From the cell containing the given text, extract its center point as [x, y] coordinate. 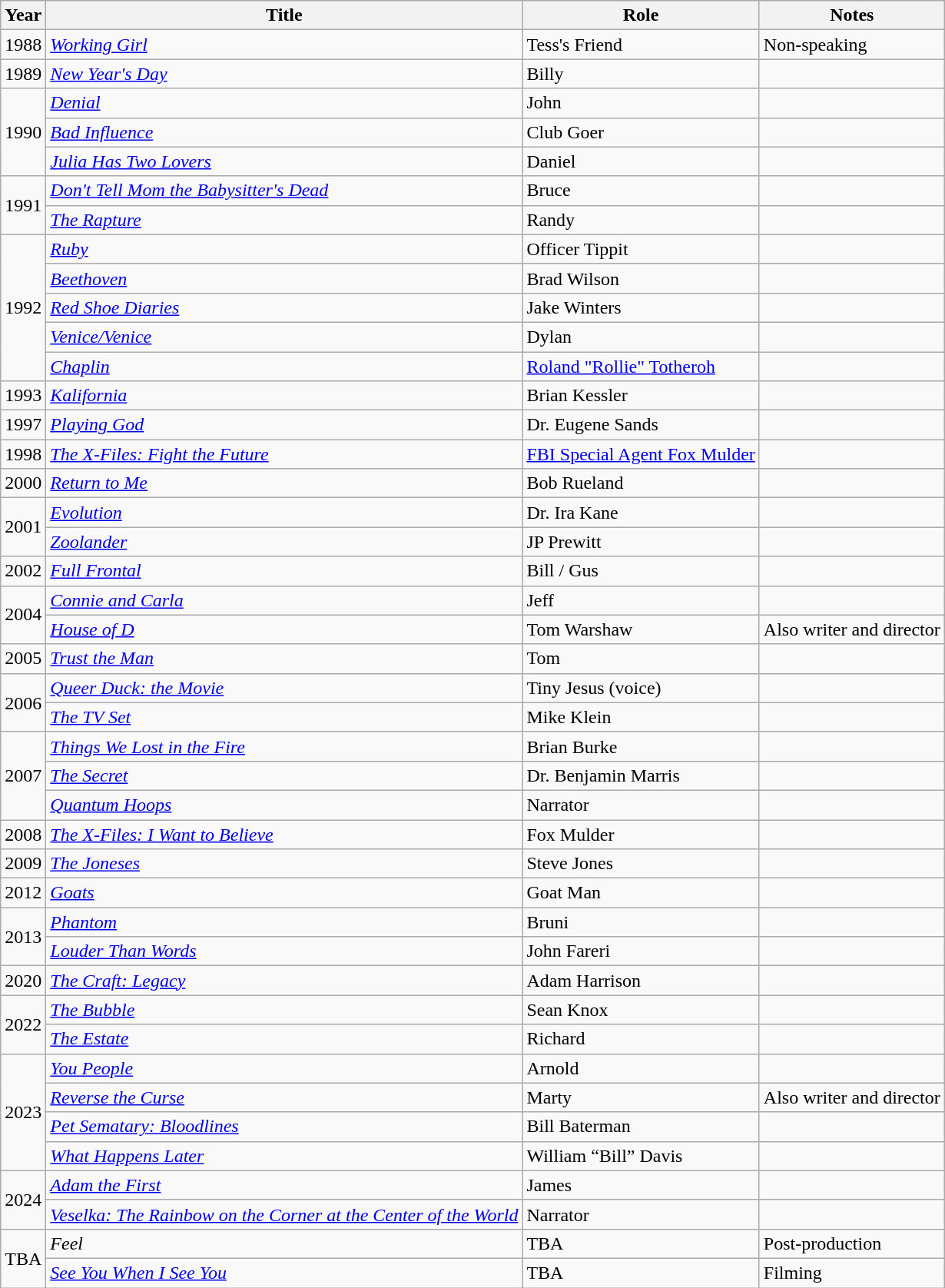
Brad Wilson [641, 278]
Filming [851, 1273]
1991 [23, 205]
Bob Rueland [641, 483]
James [641, 1185]
2023 [23, 1112]
1992 [23, 307]
1997 [23, 425]
Goat Man [641, 893]
Year [23, 15]
Billy [641, 74]
Brian Burke [641, 746]
2000 [23, 483]
Kalifornia [284, 396]
Brian Kessler [641, 396]
2004 [23, 615]
Dr. Eugene Sands [641, 425]
Evolution [284, 513]
Beethoven [284, 278]
2020 [23, 981]
2007 [23, 775]
Bill Baterman [641, 1127]
The Secret [284, 775]
Red Shoe Diaries [284, 307]
Things We Lost in the Fire [284, 746]
Quantum Hoops [284, 805]
1989 [23, 74]
Working Girl [284, 45]
Sean Knox [641, 1010]
Veselka: The Rainbow on the Corner at the Center of the World [284, 1214]
Roland "Rollie" Totheroh [641, 367]
Arnold [641, 1068]
Return to Me [284, 483]
Louder Than Words [284, 951]
2008 [23, 834]
Goats [284, 893]
1990 [23, 132]
Playing God [284, 425]
2001 [23, 527]
Adam the First [284, 1185]
The Estate [284, 1039]
1998 [23, 454]
Connie and Carla [284, 600]
Notes [851, 15]
Reverse the Curse [284, 1097]
John [641, 103]
Steve Jones [641, 864]
House of D [284, 629]
Full Frontal [284, 571]
Jeff [641, 600]
Bad Influence [284, 132]
JP Prewitt [641, 542]
The Craft: Legacy [284, 981]
The X-Files: I Want to Believe [284, 834]
Tess's Friend [641, 45]
Phantom [284, 922]
Zoolander [284, 542]
Venice/Venice [284, 337]
Jake Winters [641, 307]
Queer Duck: the Movie [284, 688]
Adam Harrison [641, 981]
2002 [23, 571]
2013 [23, 937]
Dr. Ira Kane [641, 513]
Post-production [851, 1243]
Ruby [284, 249]
Daniel [641, 161]
John Fareri [641, 951]
Julia Has Two Lovers [284, 161]
1993 [23, 396]
Tom Warshaw [641, 629]
Role [641, 15]
The Rapture [284, 220]
Title [284, 15]
2006 [23, 702]
Marty [641, 1097]
Trust the Man [284, 659]
Chaplin [284, 367]
What Happens Later [284, 1156]
2012 [23, 893]
2024 [23, 1200]
Richard [641, 1039]
See You When I See You [284, 1273]
2005 [23, 659]
Bruce [641, 191]
Tiny Jesus (voice) [641, 688]
The X-Files: Fight the Future [284, 454]
Mike Klein [641, 717]
FBI Special Agent Fox Mulder [641, 454]
You People [284, 1068]
2022 [23, 1024]
Club Goer [641, 132]
Feel [284, 1243]
The Joneses [284, 864]
Non-speaking [851, 45]
Dylan [641, 337]
1988 [23, 45]
The TV Set [284, 717]
Don't Tell Mom the Babysitter's Dead [284, 191]
Tom [641, 659]
Fox Mulder [641, 834]
Randy [641, 220]
Bill / Gus [641, 571]
William “Bill” Davis [641, 1156]
Pet Sematary: Bloodlines [284, 1127]
Dr. Benjamin Marris [641, 775]
Officer Tippit [641, 249]
Bruni [641, 922]
Denial [284, 103]
New Year's Day [284, 74]
The Bubble [284, 1010]
2009 [23, 864]
